Locate the cell with the specified text and output its (x, y) center coordinate. 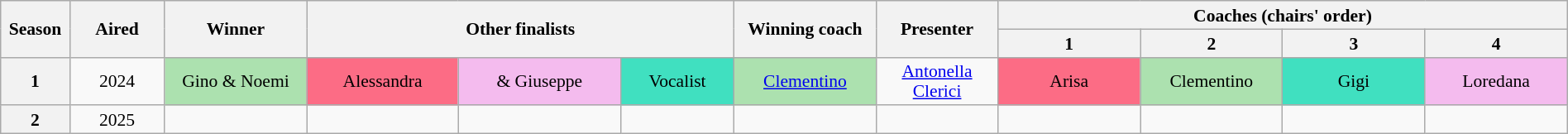
3 (1354, 43)
Winner (236, 29)
Other finalists (520, 29)
2024 (117, 81)
Gino & Noemi (236, 81)
Antonella Clerici (936, 81)
Loredana (1496, 81)
Season (35, 29)
Arisa (1069, 81)
Gigi (1354, 81)
Presenter (936, 29)
Coaches (chairs' order) (1284, 15)
& Giuseppe (539, 81)
Winning coach (805, 29)
Aired (117, 29)
Vocalist (678, 81)
2025 (117, 120)
Alessandra (382, 81)
4 (1496, 43)
